Search for the cell housing the specified text and yield its (x, y) center coordinate. 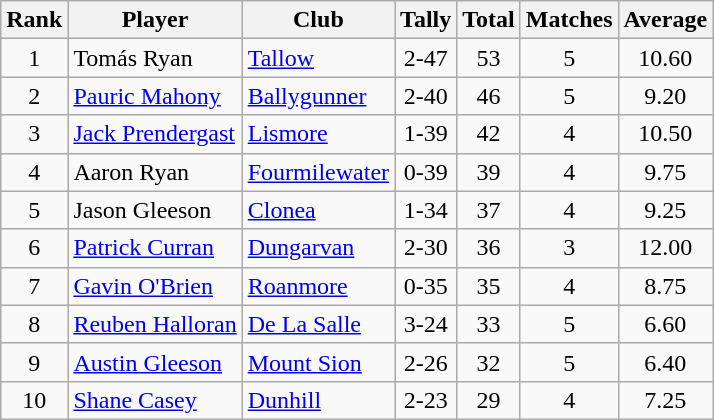
9.20 (666, 96)
2-26 (426, 362)
2-47 (426, 58)
Pauric Mahony (155, 96)
6.40 (666, 362)
9.75 (666, 172)
0-39 (426, 172)
39 (489, 172)
Aaron Ryan (155, 172)
8.75 (666, 286)
Dunhill (318, 400)
Gavin O'Brien (155, 286)
Club (318, 20)
2-23 (426, 400)
2-30 (426, 248)
9 (34, 362)
3-24 (426, 324)
Average (666, 20)
De La Salle (318, 324)
Player (155, 20)
7 (34, 286)
Tallow (318, 58)
10.50 (666, 134)
12.00 (666, 248)
1-39 (426, 134)
Shane Casey (155, 400)
Tally (426, 20)
Matches (569, 20)
42 (489, 134)
32 (489, 362)
Rank (34, 20)
Lismore (318, 134)
Mount Sion (318, 362)
2 (34, 96)
2-40 (426, 96)
Austin Gleeson (155, 362)
1-34 (426, 210)
9.25 (666, 210)
Fourmilewater (318, 172)
Total (489, 20)
10.60 (666, 58)
Patrick Curran (155, 248)
53 (489, 58)
Jack Prendergast (155, 134)
46 (489, 96)
7.25 (666, 400)
Dungarvan (318, 248)
29 (489, 400)
10 (34, 400)
33 (489, 324)
37 (489, 210)
Tomás Ryan (155, 58)
36 (489, 248)
1 (34, 58)
Reuben Halloran (155, 324)
8 (34, 324)
Clonea (318, 210)
6 (34, 248)
0-35 (426, 286)
Ballygunner (318, 96)
Roanmore (318, 286)
Jason Gleeson (155, 210)
6.60 (666, 324)
35 (489, 286)
